Determine the [x, y] coordinate at the center of the cell enclosing the given text.  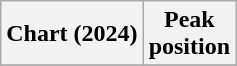
Chart (2024) [72, 34]
Peakposition [189, 34]
